Identify which cell holds the provided text, then report its (x, y) central coordinate. 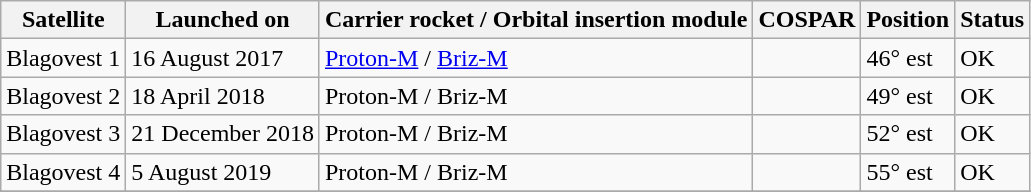
COSPAR (807, 20)
Position (908, 20)
Satellite (64, 20)
Status (992, 20)
5 August 2019 (223, 172)
52° est (908, 134)
Blagovest 4 (64, 172)
46° est (908, 58)
18 April 2018 (223, 96)
Launched on (223, 20)
Carrier rocket / Orbital insertion module (536, 20)
Blagovest 1 (64, 58)
55° est (908, 172)
16 August 2017 (223, 58)
Blagovest 3 (64, 134)
Blagovest 2 (64, 96)
21 December 2018 (223, 134)
49° est (908, 96)
